Pinpoint the cell where the given text exists, returning its (x, y) midpoint coordinate. 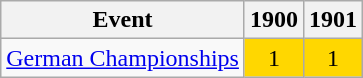
Event (123, 20)
German Championships (123, 58)
1901 (334, 20)
1900 (274, 20)
